Output the [x, y] coordinate of the center of the cell containing the given text.  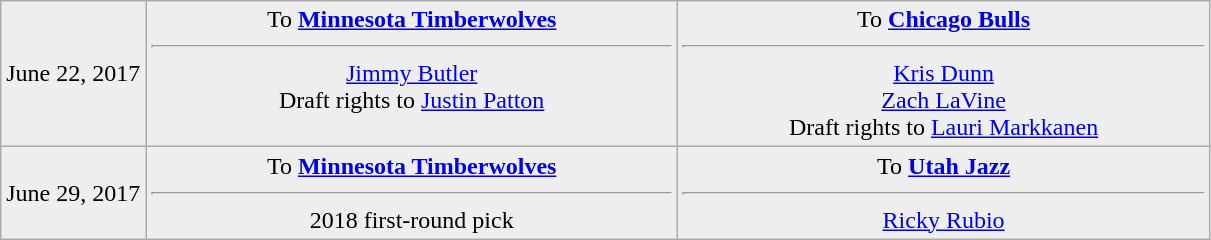
June 22, 2017 [74, 74]
To Minnesota TimberwolvesJimmy ButlerDraft rights to Justin Patton [412, 74]
To Chicago BullsKris DunnZach LaVineDraft rights to Lauri Markkanen [944, 74]
To Minnesota Timberwolves2018 first-round pick [412, 193]
June 29, 2017 [74, 193]
To Utah JazzRicky Rubio [944, 193]
